Return the [X, Y] coordinate for the center point of the cell that contains the specified text.  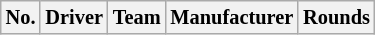
No. [21, 17]
Driver [74, 17]
Manufacturer [232, 17]
Rounds [336, 17]
Team [137, 17]
